Detect which cell encompasses the target text, then output its (x, y) center coordinate. 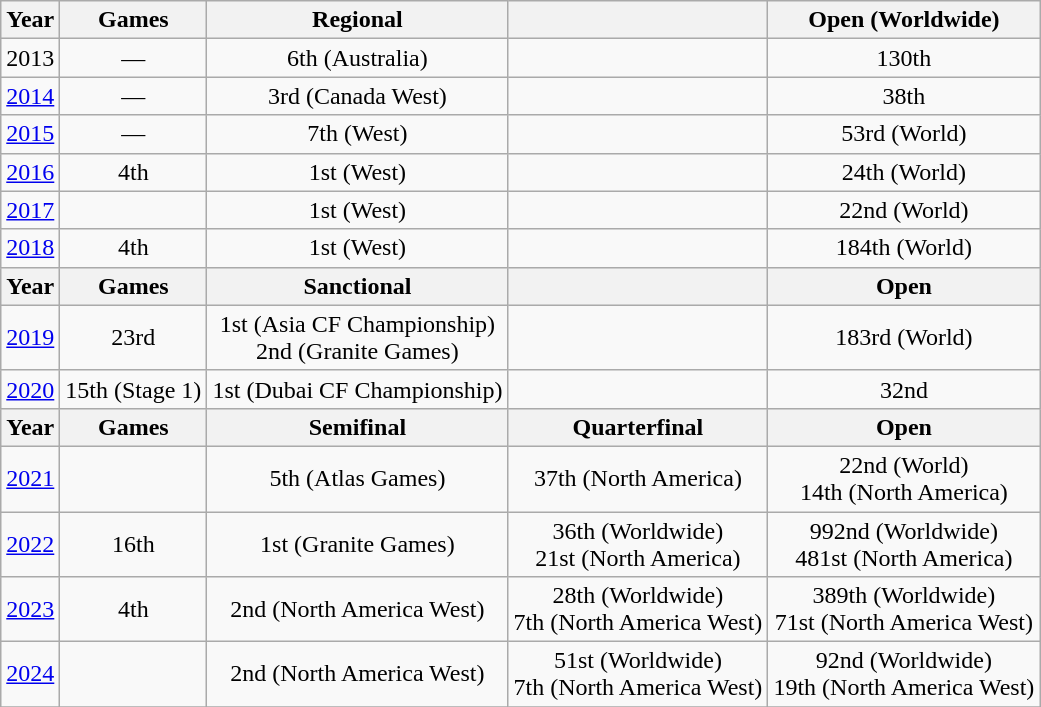
22nd (World)14th (North America) (904, 478)
1st (Asia CF Championship)2nd (Granite Games) (358, 338)
16th (134, 544)
Quarterfinal (638, 427)
Regional (358, 20)
Open (Worldwide) (904, 20)
2018 (30, 248)
2024 (30, 674)
2019 (30, 338)
6th (Australia) (358, 58)
2023 (30, 610)
184th (World) (904, 248)
389th (Worldwide)71st (North America West) (904, 610)
130th (904, 58)
Sanctional (358, 286)
2015 (30, 134)
38th (904, 96)
2016 (30, 172)
15th (Stage 1) (134, 389)
2017 (30, 210)
23rd (134, 338)
28th (Worldwide)7th (North America West) (638, 610)
2020 (30, 389)
5th (Atlas Games) (358, 478)
2013 (30, 58)
2021 (30, 478)
1st (Granite Games) (358, 544)
2022 (30, 544)
92nd (Worldwide)19th (North America West) (904, 674)
7th (West) (358, 134)
37th (North America) (638, 478)
51st (Worldwide)7th (North America West) (638, 674)
24th (World) (904, 172)
2014 (30, 96)
53rd (World) (904, 134)
36th (Worldwide)21st (North America) (638, 544)
992nd (Worldwide)481st (North America) (904, 544)
3rd (Canada West) (358, 96)
32nd (904, 389)
1st (Dubai CF Championship) (358, 389)
Semifinal (358, 427)
22nd (World) (904, 210)
183rd (World) (904, 338)
